For the text-containing cell, return its midpoint in (X, Y) coordinate format. 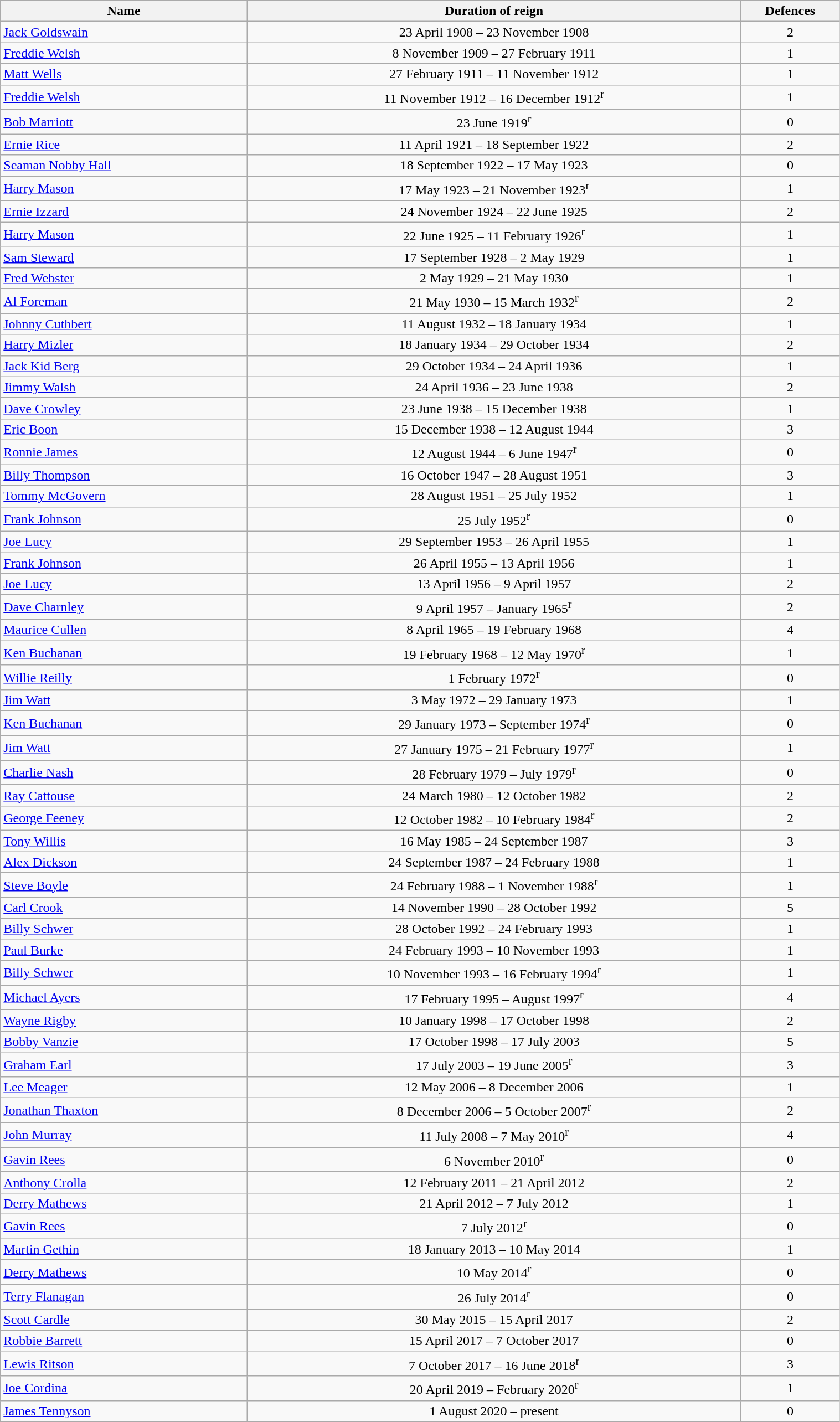
24 September 1987 – 24 February 1988 (494, 862)
29 October 1934 – 24 April 1936 (494, 366)
Alex Dickson (124, 862)
7 July 2012r (494, 1226)
21 April 2012 – 7 July 2012 (494, 1203)
27 February 1911 – 11 November 1912 (494, 74)
12 May 2006 – 8 December 2006 (494, 1088)
Willie Reilly (124, 678)
20 April 2019 – February 2020r (494, 1389)
28 August 1951 – 25 July 1952 (494, 496)
Tony Willis (124, 841)
7 October 2017 – 16 June 2018r (494, 1363)
24 February 1993 – 10 November 1993 (494, 950)
Terry Flanagan (124, 1297)
29 January 1973 – September 1974r (494, 723)
8 April 1965 – 19 February 1968 (494, 630)
Charlie Nash (124, 773)
14 November 1990 – 28 October 1992 (494, 908)
17 February 1995 – August 1997r (494, 998)
26 April 1955 – 13 April 1956 (494, 563)
11 July 2008 – 7 May 2010r (494, 1135)
Billy Thompson (124, 475)
Bobby Vanzie (124, 1042)
Dave Crowley (124, 408)
9 April 1957 – January 1965r (494, 607)
Defences (790, 11)
29 September 1953 – 26 April 1955 (494, 542)
25 July 1952r (494, 519)
11 April 1921 – 18 September 1922 (494, 145)
15 December 1938 – 12 August 1944 (494, 429)
Scott Cardle (124, 1320)
24 April 1936 – 23 June 1938 (494, 387)
19 February 1968 – 12 May 1970r (494, 652)
13 April 1956 – 9 April 1957 (494, 584)
12 October 1982 – 10 February 1984r (494, 818)
Eric Boon (124, 429)
Fred Webster (124, 278)
21 May 1930 – 15 March 1932r (494, 301)
28 October 1992 – 24 February 1993 (494, 929)
24 March 1980 – 12 October 1982 (494, 795)
23 June 1919r (494, 122)
Wayne Rigby (124, 1021)
Ernie Izzard (124, 212)
Ronnie James (124, 452)
12 February 2011 – 21 April 2012 (494, 1182)
16 May 1985 – 24 September 1987 (494, 841)
17 July 2003 – 19 June 2005r (494, 1064)
Graham Earl (124, 1064)
17 September 1928 – 2 May 1929 (494, 257)
Carl Crook (124, 908)
12 August 1944 – 6 June 1947r (494, 452)
Seaman Nobby Hall (124, 166)
Harry Mizler (124, 345)
Joe Cordina (124, 1389)
8 December 2006 – 5 October 2007r (494, 1111)
Jonathan Thaxton (124, 1111)
8 November 1909 – 27 February 1911 (494, 53)
18 September 1922 – 17 May 1923 (494, 166)
26 July 2014r (494, 1297)
17 October 1998 – 17 July 2003 (494, 1042)
Johnny Cuthbert (124, 324)
Tommy McGovern (124, 496)
Sam Steward (124, 257)
23 April 1908 – 23 November 1908 (494, 32)
Name (124, 11)
10 January 1998 – 17 October 1998 (494, 1021)
Matt Wells (124, 74)
Robbie Barrett (124, 1341)
18 January 2013 – 10 May 2014 (494, 1249)
1 February 1972r (494, 678)
James Tennyson (124, 1411)
Duration of reign (494, 11)
Anthony Crolla (124, 1182)
11 November 1912 – 16 December 1912r (494, 97)
Michael Ayers (124, 998)
1 August 2020 – present (494, 1411)
Maurice Cullen (124, 630)
16 October 1947 – 28 August 1951 (494, 475)
Ernie Rice (124, 145)
10 November 1993 – 16 February 1994r (494, 973)
27 January 1975 – 21 February 1977r (494, 748)
Jimmy Walsh (124, 387)
10 May 2014r (494, 1272)
Paul Burke (124, 950)
11 August 1932 – 18 January 1934 (494, 324)
6 November 2010r (494, 1160)
Bob Marriott (124, 122)
Steve Boyle (124, 885)
Lee Meager (124, 1088)
Jack Kid Berg (124, 366)
3 May 1972 – 29 January 1973 (494, 700)
24 February 1988 – 1 November 1988r (494, 885)
22 June 1925 – 11 February 1926r (494, 235)
Martin Gethin (124, 1249)
2 May 1929 – 21 May 1930 (494, 278)
17 May 1923 – 21 November 1923r (494, 188)
George Feeney (124, 818)
23 June 1938 – 15 December 1938 (494, 408)
Al Foreman (124, 301)
28 February 1979 – July 1979r (494, 773)
24 November 1924 – 22 June 1925 (494, 212)
Ray Cattouse (124, 795)
15 April 2017 – 7 October 2017 (494, 1341)
Jack Goldswain (124, 32)
Dave Charnley (124, 607)
Lewis Ritson (124, 1363)
30 May 2015 – 15 April 2017 (494, 1320)
John Murray (124, 1135)
18 January 1934 – 29 October 1934 (494, 345)
